Find where the given text appears and provide that cell's center as (X, Y) coordinate. 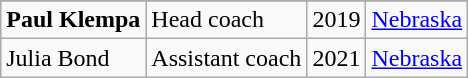
2021 (336, 58)
Head coach (226, 20)
Paul Klempa (74, 20)
Assistant coach (226, 58)
Julia Bond (74, 58)
2019 (336, 20)
